Capture the cell that displays the provided text and extract its [x, y] central coordinate. 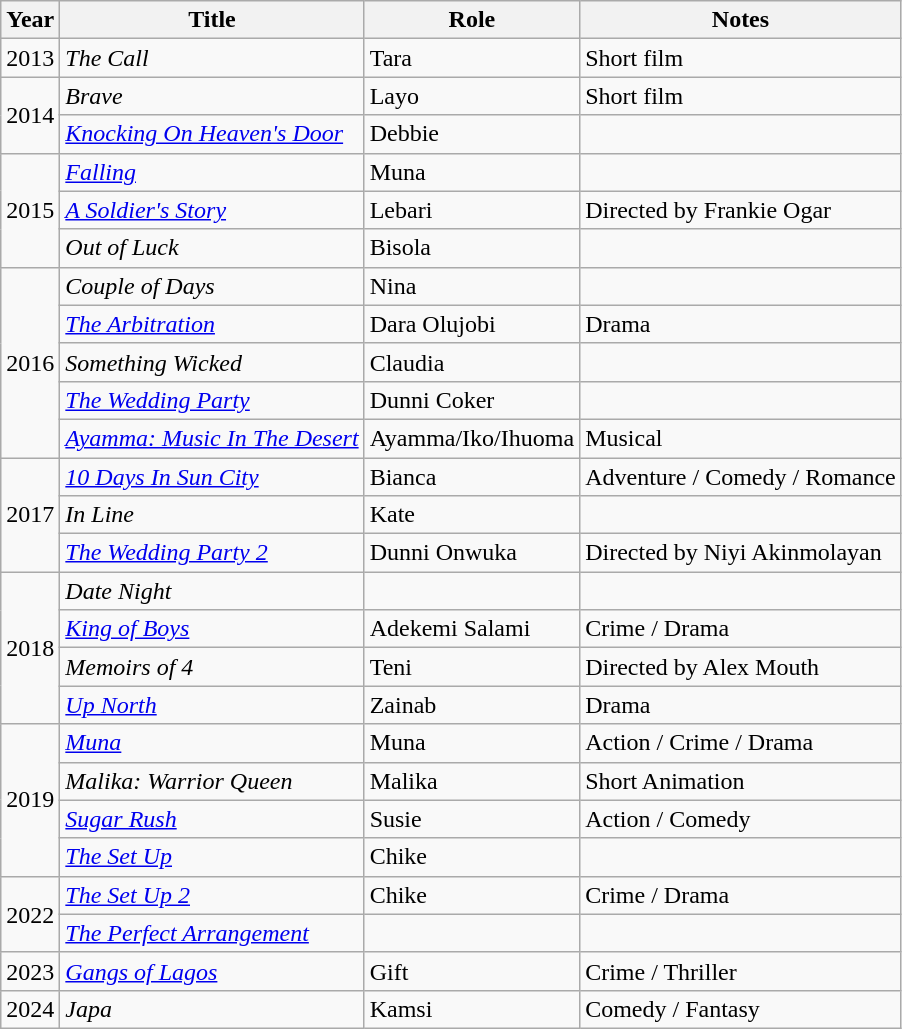
2017 [30, 515]
Out of Luck [212, 248]
Claudia [472, 362]
The Wedding Party [212, 400]
The Call [212, 58]
2015 [30, 210]
10 Days In Sun City [212, 477]
Year [30, 20]
2022 [30, 914]
2016 [30, 362]
Crime / Thriller [741, 971]
2014 [30, 115]
Role [472, 20]
2019 [30, 800]
Lebari [472, 210]
The Set Up [212, 857]
Debbie [472, 134]
Memoirs of 4 [212, 667]
Something Wicked [212, 362]
Tara [472, 58]
Up North [212, 705]
The Perfect Arrangement [212, 933]
2013 [30, 58]
Directed by Alex Mouth [741, 667]
Dunni Coker [472, 400]
Title [212, 20]
Kamsi [472, 1009]
Ayamma: Music In The Desert [212, 438]
The Set Up 2 [212, 895]
Susie [472, 819]
Knocking On Heaven's Door [212, 134]
Action / Comedy [741, 819]
Layo [472, 96]
Couple of Days [212, 286]
In Line [212, 515]
Ayamma/Iko/Ihuoma [472, 438]
Brave [212, 96]
2023 [30, 971]
Falling [212, 172]
Adekemi Salami [472, 629]
Sugar Rush [212, 819]
A Soldier's Story [212, 210]
Dunni Onwuka [472, 553]
Notes [741, 20]
The Wedding Party 2 [212, 553]
Directed by Frankie Ogar [741, 210]
Comedy / Fantasy [741, 1009]
Japa [212, 1009]
Action / Crime / Drama [741, 743]
Gangs of Lagos [212, 971]
Kate [472, 515]
Gift [472, 971]
Musical [741, 438]
Malika: Warrior Queen [212, 781]
Nina [472, 286]
Dara Olujobi [472, 324]
The Arbitration [212, 324]
Bisola [472, 248]
Malika [472, 781]
Adventure / Comedy / Romance [741, 477]
Short Animation [741, 781]
Teni [472, 667]
Bianca [472, 477]
Directed by Niyi Akinmolayan [741, 553]
King of Boys [212, 629]
2018 [30, 648]
2024 [30, 1009]
Date Night [212, 591]
Zainab [472, 705]
